Capture the cell that displays the provided text and extract its (x, y) central coordinate. 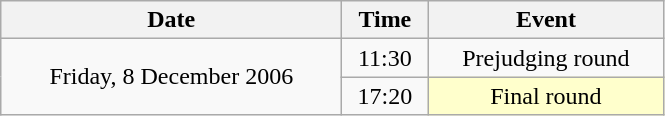
17:20 (385, 96)
Event (546, 20)
Friday, 8 December 2006 (172, 77)
Final round (546, 96)
Prejudging round (546, 58)
11:30 (385, 58)
Time (385, 20)
Date (172, 20)
